Return the [X, Y] coordinate for the center point of the cell that contains the specified text.  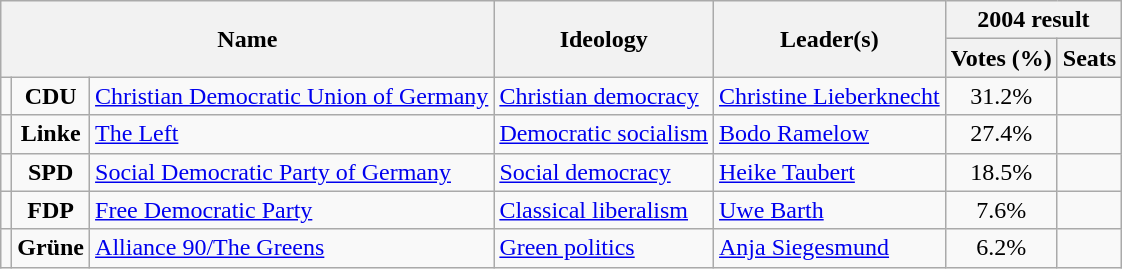
SPD [51, 172]
Ideology [604, 39]
Name [248, 39]
Leader(s) [830, 39]
Uwe Barth [830, 210]
FDP [51, 210]
6.2% [1001, 248]
Free Democratic Party [292, 210]
Alliance 90/The Greens [292, 248]
Christian democracy [604, 96]
2004 result [1034, 20]
Christine Lieberknecht [830, 96]
27.4% [1001, 134]
Social democracy [604, 172]
Heike Taubert [830, 172]
Social Democratic Party of Germany [292, 172]
18.5% [1001, 172]
7.6% [1001, 210]
Democratic socialism [604, 134]
Classical liberalism [604, 210]
Anja Siegesmund [830, 248]
The Left [292, 134]
Bodo Ramelow [830, 134]
Linke [51, 134]
Grüne [51, 248]
Green politics [604, 248]
31.2% [1001, 96]
Votes (%) [1001, 58]
Christian Democratic Union of Germany [292, 96]
Seats [1089, 58]
CDU [51, 96]
